Return the [x, y] coordinate for the center point of the cell that contains the specified text.  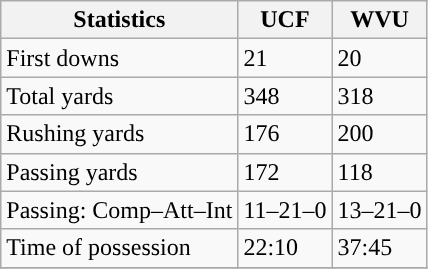
Statistics [120, 20]
21 [285, 58]
176 [285, 134]
Time of possession [120, 248]
37:45 [380, 248]
348 [285, 96]
318 [380, 96]
Total yards [120, 96]
WVU [380, 20]
UCF [285, 20]
Passing: Comp–Att–Int [120, 210]
20 [380, 58]
118 [380, 172]
Passing yards [120, 172]
200 [380, 134]
Rushing yards [120, 134]
172 [285, 172]
22:10 [285, 248]
11–21–0 [285, 210]
First downs [120, 58]
13–21–0 [380, 210]
